Determine the [x, y] coordinate at the center of the cell enclosing the given text.  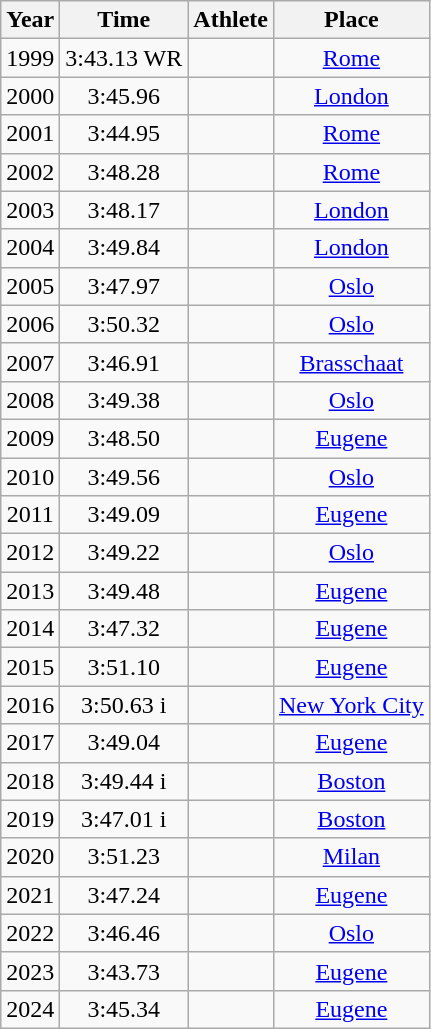
3:47.97 [124, 286]
3:43.13 WR [124, 58]
2005 [30, 286]
3:44.95 [124, 134]
3:51.10 [124, 667]
3:51.23 [124, 857]
3:49.48 [124, 591]
3:47.32 [124, 629]
1999 [30, 58]
Brasschaat [351, 362]
3:47.24 [124, 895]
3:49.84 [124, 248]
2009 [30, 438]
Time [124, 20]
2012 [30, 553]
3:49.22 [124, 553]
2008 [30, 400]
3:49.09 [124, 515]
3:49.04 [124, 743]
2017 [30, 743]
2022 [30, 933]
3:46.46 [124, 933]
2000 [30, 96]
3:48.17 [124, 210]
3:45.34 [124, 1009]
2018 [30, 781]
3:49.56 [124, 477]
3:46.91 [124, 362]
2007 [30, 362]
Athlete [231, 20]
2019 [30, 819]
3:50.63 i [124, 705]
3:50.32 [124, 324]
2020 [30, 857]
New York City [351, 705]
2014 [30, 629]
2010 [30, 477]
3:48.50 [124, 438]
3:43.73 [124, 971]
3:49.38 [124, 400]
3:49.44 i [124, 781]
3:48.28 [124, 172]
2002 [30, 172]
2023 [30, 971]
2016 [30, 705]
2013 [30, 591]
2006 [30, 324]
2004 [30, 248]
3:45.96 [124, 96]
Milan [351, 857]
2003 [30, 210]
Year [30, 20]
2001 [30, 134]
Place [351, 20]
2011 [30, 515]
2015 [30, 667]
3:47.01 i [124, 819]
2021 [30, 895]
2024 [30, 1009]
